Locate the cell with the specified text and output its [x, y] center coordinate. 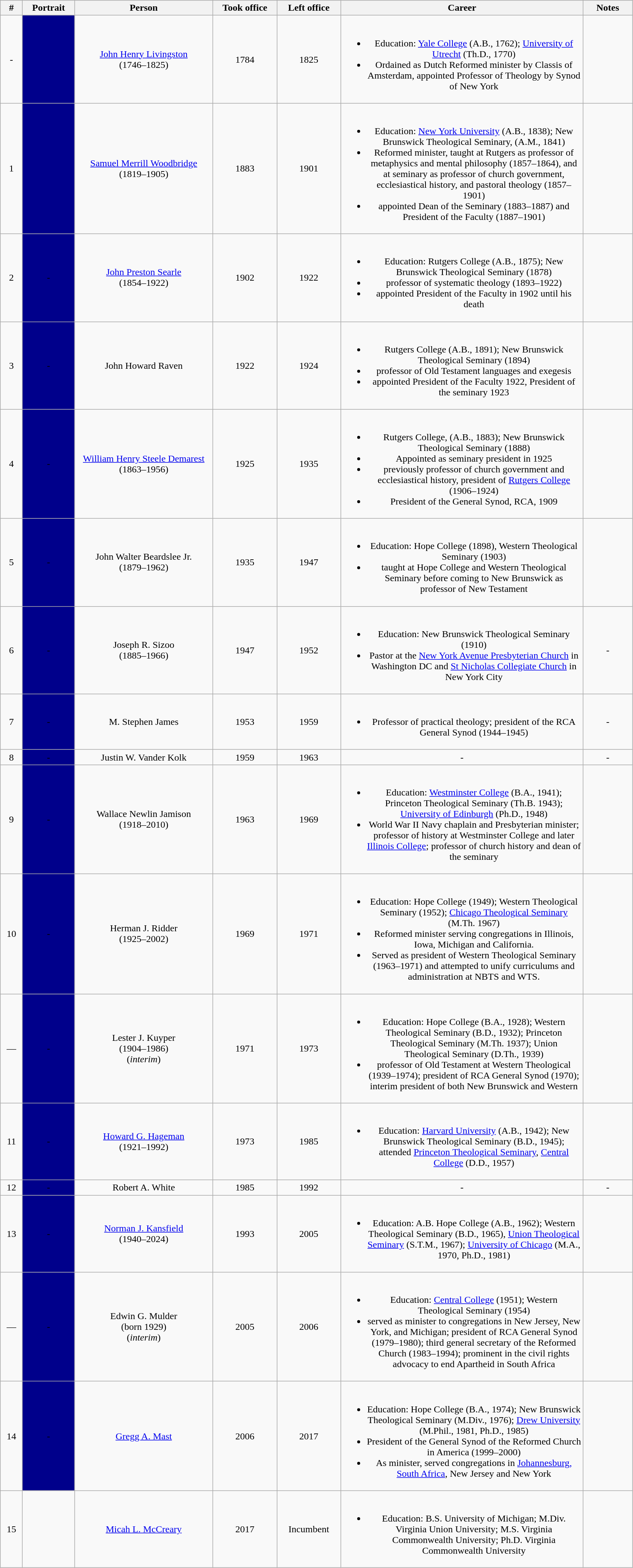
Micah L. McCreary [144, 1529]
Joseph R. Sizoo(1885–1966) [144, 650]
13 [12, 1234]
1952 [309, 650]
10 [12, 934]
Robert A. White [144, 1188]
6 [12, 650]
1992 [309, 1188]
Justin W. Vander Kolk [144, 757]
Left office [309, 8]
John Preston Searle(1854–1922) [144, 278]
1925 [244, 464]
Samuel Merrill Woodbridge(1819–1905) [144, 168]
9 [12, 819]
3 [12, 365]
4 [12, 464]
Herman J. Ridder(1925–2002) [144, 934]
1924 [309, 365]
7 [12, 722]
1 [12, 168]
11 [12, 1142]
Took office [244, 8]
Edwin G. Mulder(born 1929)(interim) [144, 1327]
14 [12, 1436]
1953 [244, 722]
Incumbent [309, 1529]
Person [144, 8]
5 [12, 562]
1993 [244, 1234]
8 [12, 757]
1901 [309, 168]
Wallace Newlin Jamison(1918–2010) [144, 819]
1902 [244, 278]
12 [12, 1188]
1784 [244, 60]
M. Stephen James [144, 722]
1825 [309, 60]
John Walter Beardslee Jr.(1879–1962) [144, 562]
Professor of practical theology; president of the RCA General Synod (1944–1945) [462, 722]
Howard G. Hageman(1921–1992) [144, 1142]
John Howard Raven [144, 365]
Gregg A. Mast [144, 1436]
Lester J. Kuyper(1904–1986)(interim) [144, 1049]
Career [462, 8]
Notes [608, 8]
15 [12, 1529]
William Henry Steele Demarest(1863–1956) [144, 464]
John Henry Livingston(1746–1825) [144, 60]
# [12, 8]
2 [12, 278]
1883 [244, 168]
Portrait [48, 8]
Norman J. Kansfield(1940–2024) [144, 1234]
